Identify which cell holds the provided text, then report its [x, y] central coordinate. 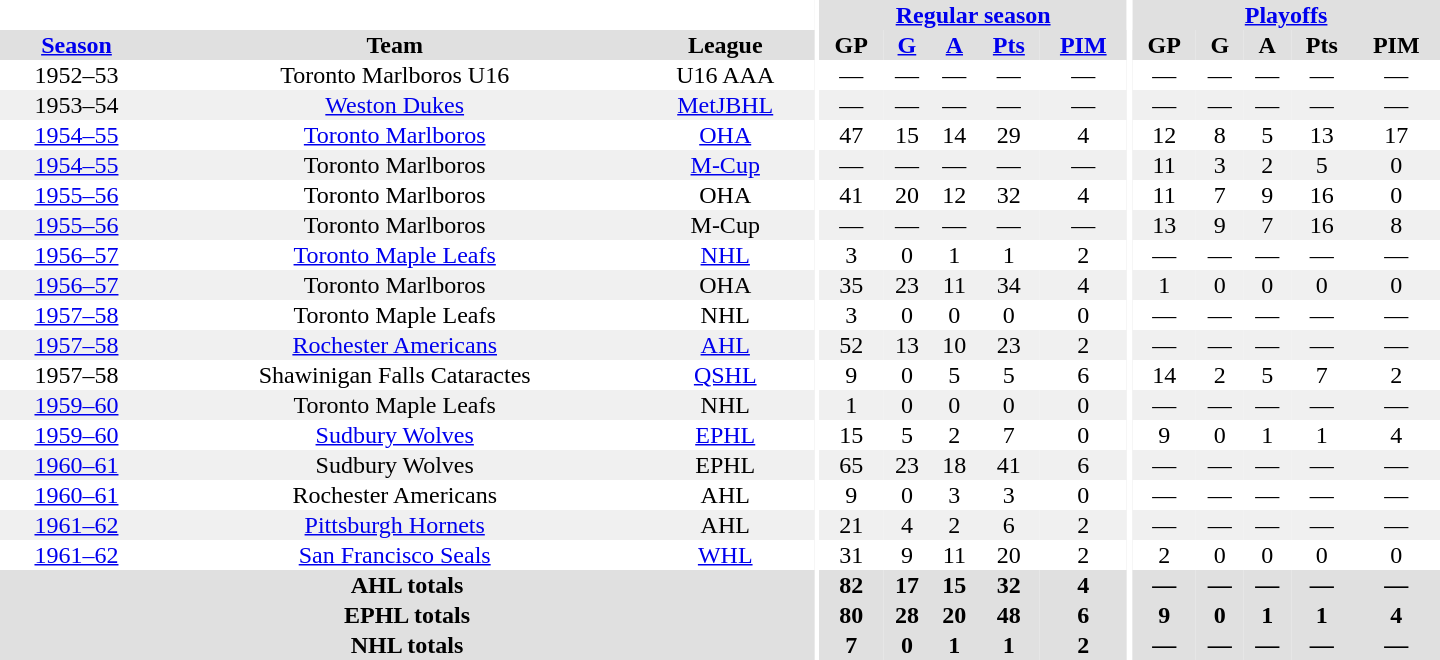
QSHL [725, 375]
Playoffs [1286, 15]
AHL totals [407, 585]
Regular season [973, 15]
34 [1009, 285]
31 [851, 555]
1953–54 [76, 105]
82 [851, 585]
18 [954, 465]
Toronto Marlboros U16 [394, 75]
Season [76, 45]
28 [906, 615]
48 [1009, 615]
U16 AAA [725, 75]
52 [851, 345]
80 [851, 615]
MetJBHL [725, 105]
21 [851, 525]
47 [851, 135]
EPHL totals [407, 615]
League [725, 45]
San Francisco Seals [394, 555]
Team [394, 45]
10 [954, 345]
35 [851, 285]
65 [851, 465]
1952–53 [76, 75]
29 [1009, 135]
WHL [725, 555]
Shawinigan Falls Cataractes [394, 375]
Pittsburgh Hornets [394, 525]
Weston Dukes [394, 105]
NHL totals [407, 645]
